Capture the cell that displays the provided text and extract its (x, y) central coordinate. 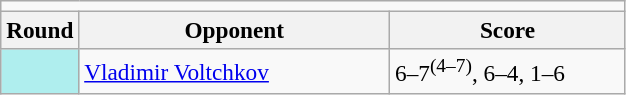
Vladimir Voltchkov (234, 71)
Round (40, 30)
Score (508, 30)
Opponent (234, 30)
6–7(4–7), 6–4, 1–6 (508, 71)
